Provide the (x, y) coordinate of the cell's center where the given text is located.  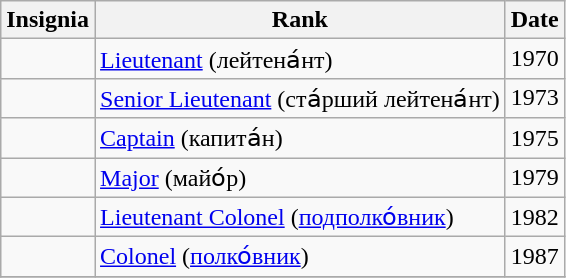
Insignia (48, 20)
Lieutenant Colonel (подполко́вник) (300, 217)
1987 (534, 257)
1970 (534, 59)
Date (534, 20)
1973 (534, 98)
1982 (534, 217)
Senior Lieutenant (ста́рший лейтена́нт) (300, 98)
Lieutenant (лейтена́нт) (300, 59)
Captain (капита́н) (300, 138)
Major (майо́р) (300, 178)
1979 (534, 178)
Rank (300, 20)
1975 (534, 138)
Colonel (полко́вник) (300, 257)
